Pinpoint the cell where the given text exists, returning its [X, Y] midpoint coordinate. 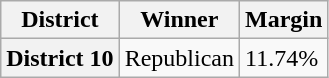
Margin [283, 20]
Republican [179, 58]
Winner [179, 20]
District [60, 20]
11.74% [283, 58]
District 10 [60, 58]
